Output the [X, Y] coordinate of the center of the cell containing the given text.  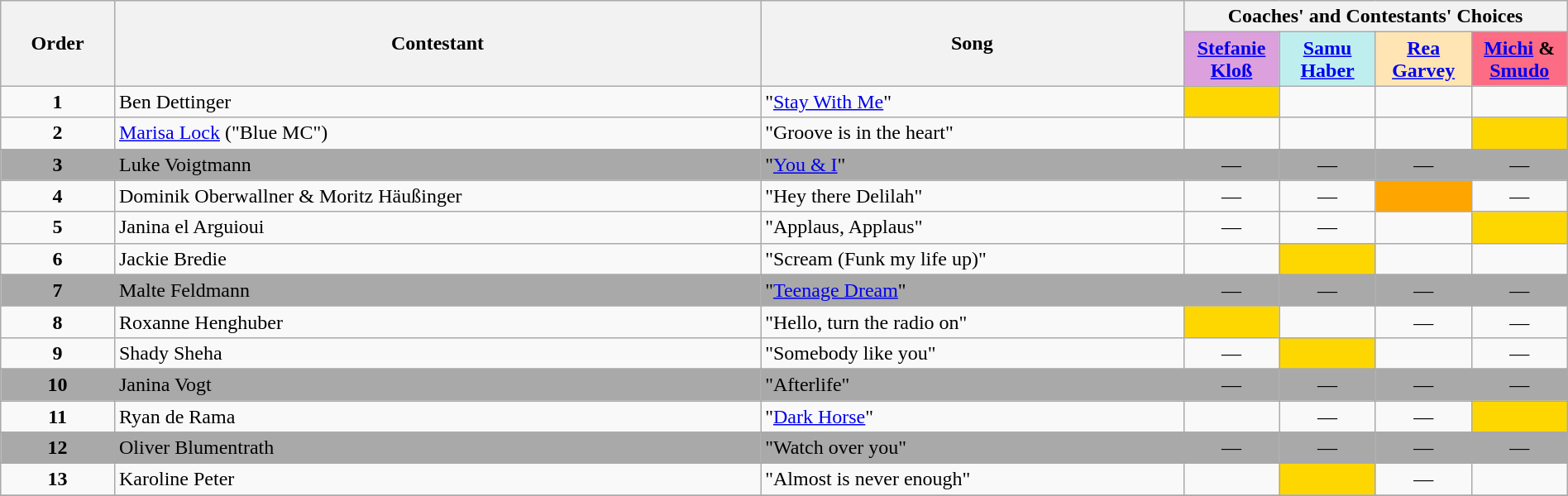
"Almost is never enough" [973, 479]
Marisa Lock ("Blue MC") [437, 133]
"Teenage Dream" [973, 290]
Luke Voigtmann [437, 165]
Stefanie Kloß [1231, 60]
"Dark Horse" [973, 416]
7 [58, 290]
6 [58, 259]
8 [58, 322]
Jackie Bredie [437, 259]
"Watch over you" [973, 448]
Janina Vogt [437, 384]
4 [58, 196]
Ben Dettinger [437, 102]
5 [58, 227]
Rea Garvey [1423, 60]
Janina el Arguioui [437, 227]
10 [58, 384]
9 [58, 353]
13 [58, 479]
2 [58, 133]
"You & I" [973, 165]
Roxanne Henghuber [437, 322]
"Stay With Me" [973, 102]
Malte Feldmann [437, 290]
"Applaus, Applaus" [973, 227]
Contestant [437, 43]
Coaches' and Contestants' Choices [1375, 17]
"Hey there Delilah" [973, 196]
11 [58, 416]
3 [58, 165]
"Somebody like you" [973, 353]
Order [58, 43]
Song [973, 43]
"Hello, turn the radio on" [973, 322]
Oliver Blumentrath [437, 448]
Ryan de Rama [437, 416]
"Groove is in the heart" [973, 133]
Dominik Oberwallner & Moritz Häußinger [437, 196]
12 [58, 448]
1 [58, 102]
Samu Haber [1327, 60]
"Scream (Funk my life up)" [973, 259]
"Afterlife" [973, 384]
Shady Sheha [437, 353]
Michi & Smudo [1519, 60]
Karoline Peter [437, 479]
